Return [X, Y] of the center of cell containing provided text 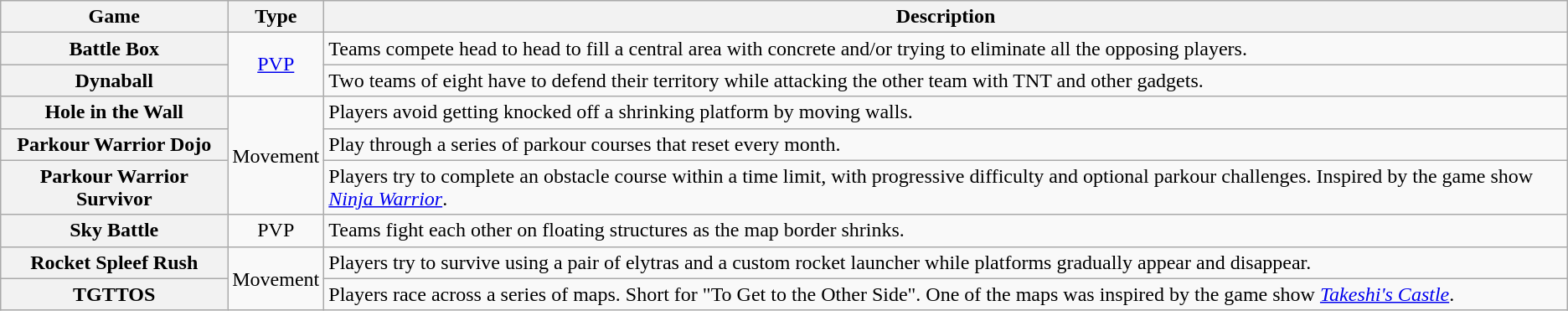
Sky Battle [114, 231]
Parkour Warrior Survivor [114, 188]
Players try to survive using a pair of elytras and a custom rocket launcher while platforms gradually appear and disappear. [946, 262]
Players race across a series of maps. Short for "To Get to the Other Side". One of the maps was inspired by the game show Takeshi's Castle. [946, 294]
Teams compete head to head to fill a central area with concrete and/or trying to eliminate all the opposing players. [946, 49]
Parkour Warrior Dojo [114, 144]
Game [114, 17]
Description [946, 17]
Type [276, 17]
Battle Box [114, 49]
Teams fight each other on floating structures as the map border shrinks. [946, 231]
Hole in the Wall [114, 112]
Two teams of eight have to defend their territory while attacking the other team with TNT and other gadgets. [946, 80]
Rocket Spleef Rush [114, 262]
Players avoid getting knocked off a shrinking platform by moving walls. [946, 112]
TGTTOS [114, 294]
Dynaball [114, 80]
Play through a series of parkour courses that reset every month. [946, 144]
